Provide the (X, Y) coordinate of the cell's center where the given text is located.  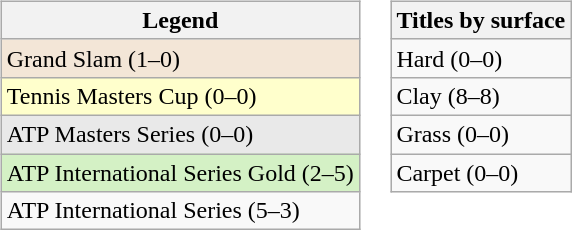
ATP International Series (5–3) (180, 211)
Legend (180, 20)
Clay (8–8) (481, 96)
Titles by surface (481, 20)
Grass (0–0) (481, 134)
ATP International Series Gold (2–5) (180, 173)
Hard (0–0) (481, 58)
Grand Slam (1–0) (180, 58)
ATP Masters Series (0–0) (180, 134)
Tennis Masters Cup (0–0) (180, 96)
Carpet (0–0) (481, 173)
